Output the (X, Y) coordinate of the center of the cell containing the given text.  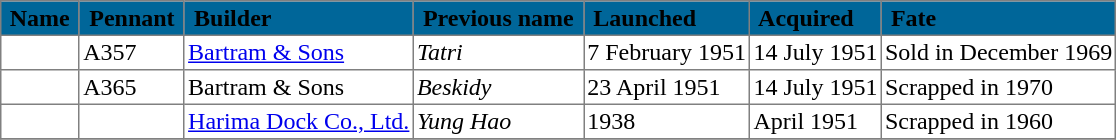
A357 (132, 52)
Acquired (816, 18)
7 February 1951 (667, 52)
Name (40, 18)
A365 (132, 87)
Harima Dock Co., Ltd. (298, 121)
April 1951 (816, 121)
Scrapped in 1970 (998, 87)
Yung Hao (498, 121)
Scrapped in 1960 (998, 121)
Previous name (498, 18)
Sold in December 1969 (998, 52)
Beskidy (498, 87)
23 April 1951 (667, 87)
Launched (667, 18)
Builder (298, 18)
1938 (667, 121)
Tatri (498, 52)
Fate (998, 18)
Pennant (132, 18)
